Determine the (X, Y) coordinate at the center of the cell enclosing the given text.  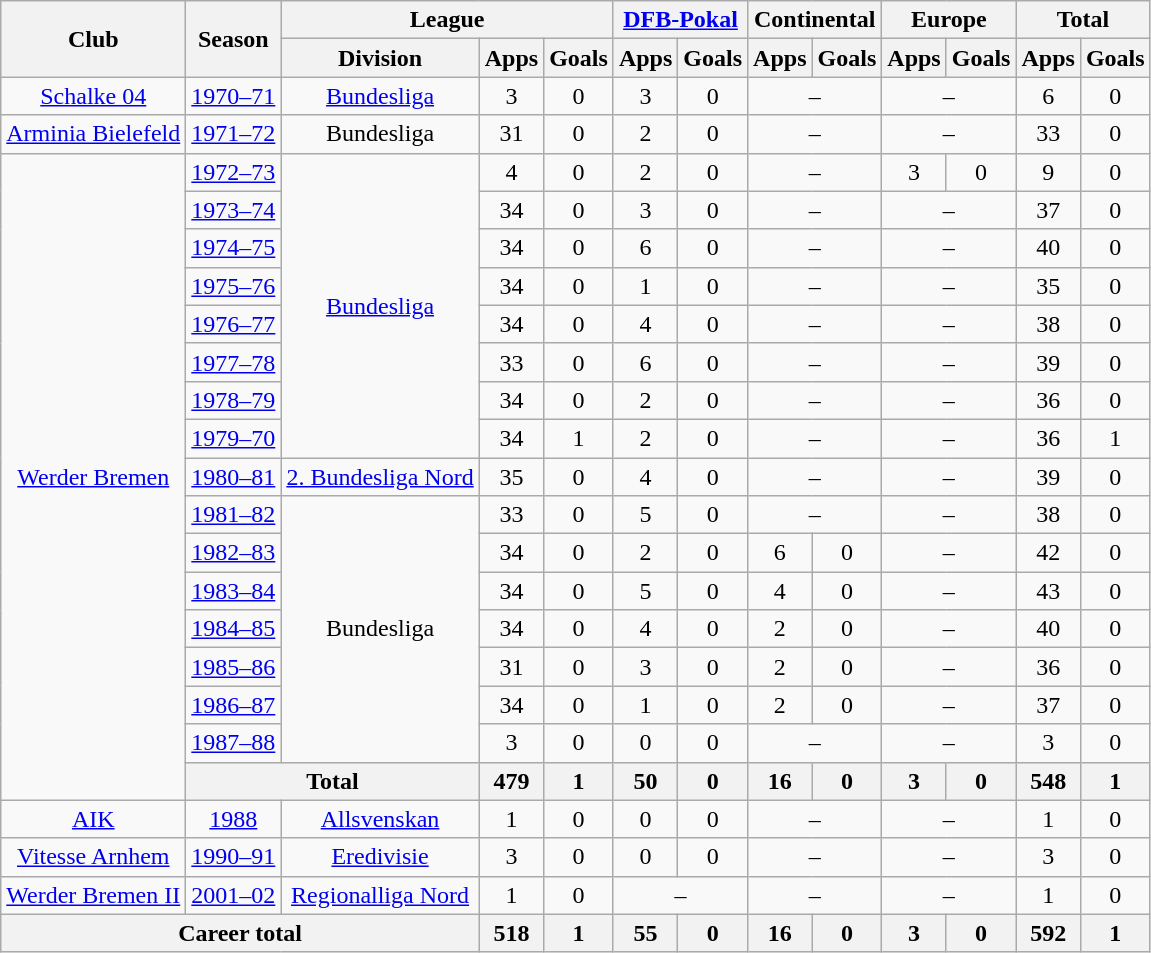
1975–76 (234, 286)
1971–72 (234, 134)
Regionalliga Nord (380, 895)
1986–87 (234, 705)
Arminia Bielefeld (94, 134)
9 (1048, 172)
1984–85 (234, 629)
1979–70 (234, 438)
548 (1048, 781)
League (448, 20)
Vitesse Arnhem (94, 857)
1974–75 (234, 248)
Werder Bremen (94, 476)
592 (1048, 933)
1981–82 (234, 515)
518 (511, 933)
Europe (949, 20)
Season (234, 39)
479 (511, 781)
Werder Bremen II (94, 895)
1987–88 (234, 743)
Career total (240, 933)
2. Bundesliga Nord (380, 477)
1972–73 (234, 172)
2001–02 (234, 895)
1990–91 (234, 857)
1985–86 (234, 667)
1976–77 (234, 324)
Schalke 04 (94, 96)
1977–78 (234, 362)
1983–84 (234, 591)
1982–83 (234, 553)
43 (1048, 591)
42 (1048, 553)
DFB-Pokal (680, 20)
Eredivisie (380, 857)
AIK (94, 819)
55 (645, 933)
1970–71 (234, 96)
50 (645, 781)
1978–79 (234, 400)
Allsvenskan (380, 819)
Continental (815, 20)
1988 (234, 819)
1973–74 (234, 210)
Division (380, 58)
1980–81 (234, 477)
Club (94, 39)
